Capture the cell that displays the provided text and extract its (x, y) central coordinate. 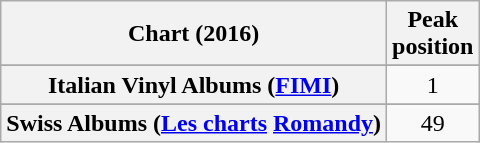
Peak position (433, 34)
49 (433, 123)
1 (433, 85)
Italian Vinyl Albums (FIMI) (194, 85)
Swiss Albums (Les charts Romandy) (194, 123)
Chart (2016) (194, 34)
